Find where the given text appears and provide that cell's center as (X, Y) coordinate. 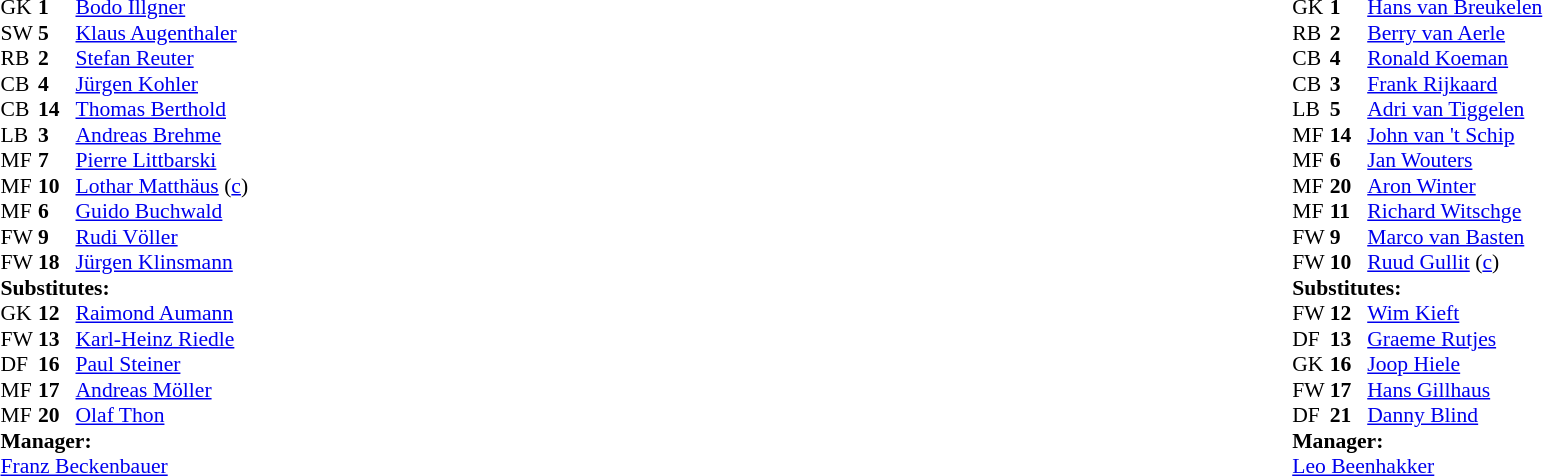
Berry van Aerle (1454, 33)
Ronald Koeman (1454, 59)
Karl-Heinz Riedle (162, 339)
Andreas Möller (162, 390)
Adri van Tiggelen (1454, 109)
Marco van Basten (1454, 237)
Danny Blind (1454, 415)
7 (57, 161)
Frank Rijkaard (1454, 84)
21 (1349, 415)
Lothar Matthäus (c) (162, 186)
Jürgen Klinsmann (162, 263)
Guido Buchwald (162, 211)
Klaus Augenthaler (162, 33)
Stefan Reuter (162, 59)
Paul Steiner (162, 365)
Rudi Völler (162, 237)
SW (19, 33)
Pierre Littbarski (162, 161)
Jan Wouters (1454, 161)
Ruud Gullit (c) (1454, 263)
Graeme Rutjes (1454, 339)
Thomas Berthold (162, 109)
18 (57, 263)
Olaf Thon (162, 415)
Wim Kieft (1454, 313)
Hans Gillhaus (1454, 390)
11 (1349, 211)
Aron Winter (1454, 186)
Jürgen Kohler (162, 84)
Richard Witschge (1454, 211)
Raimond Aumann (162, 313)
Andreas Brehme (162, 135)
Joop Hiele (1454, 365)
John van 't Schip (1454, 135)
